Provide the [X, Y] coordinate of the cell's center where the given text is located.  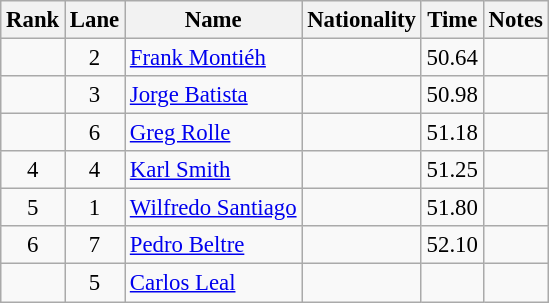
2 [95, 58]
50.64 [452, 58]
7 [95, 245]
Time [452, 20]
Jorge Batista [214, 95]
51.25 [452, 170]
Notes [516, 20]
51.80 [452, 208]
Wilfredo Santiago [214, 208]
Frank Montiéh [214, 58]
52.10 [452, 245]
3 [95, 95]
Nationality [362, 20]
Name [214, 20]
Lane [95, 20]
Karl Smith [214, 170]
1 [95, 208]
Greg Rolle [214, 133]
Pedro Beltre [214, 245]
51.18 [452, 133]
Rank [33, 20]
Carlos Leal [214, 283]
50.98 [452, 95]
